Determine the (x, y) coordinate at the center of the cell enclosing the given text.  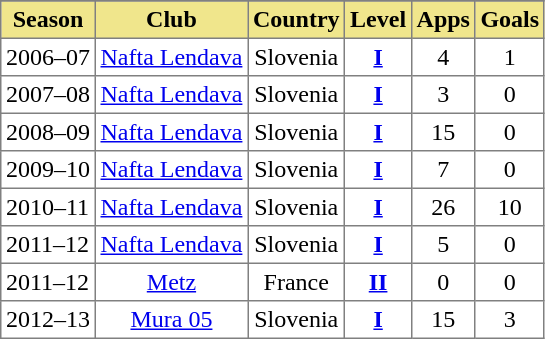
Mura 05 (171, 320)
1 (510, 57)
Metz (171, 282)
2012–13 (48, 320)
Season (48, 20)
Goals (510, 20)
5 (443, 245)
2009–10 (48, 170)
4 (443, 57)
II (378, 282)
7 (443, 170)
26 (443, 207)
Level (378, 20)
2006–07 (48, 57)
France (296, 282)
2008–09 (48, 132)
10 (510, 207)
Club (171, 20)
Apps (443, 20)
2007–08 (48, 95)
2010–11 (48, 207)
Country (296, 20)
